From the cell containing the given text, extract its center point as (x, y) coordinate. 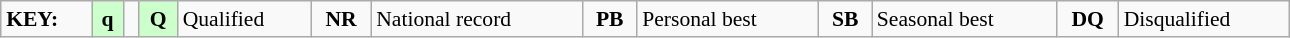
Disqualified (1204, 19)
NR (341, 19)
National record (476, 19)
q (108, 19)
KEY: (46, 19)
DQ (1088, 19)
Seasonal best (964, 19)
PB (610, 19)
Q (158, 19)
SB (846, 19)
Qualified (244, 19)
Personal best (728, 19)
